Capture the cell that displays the provided text and extract its [x, y] central coordinate. 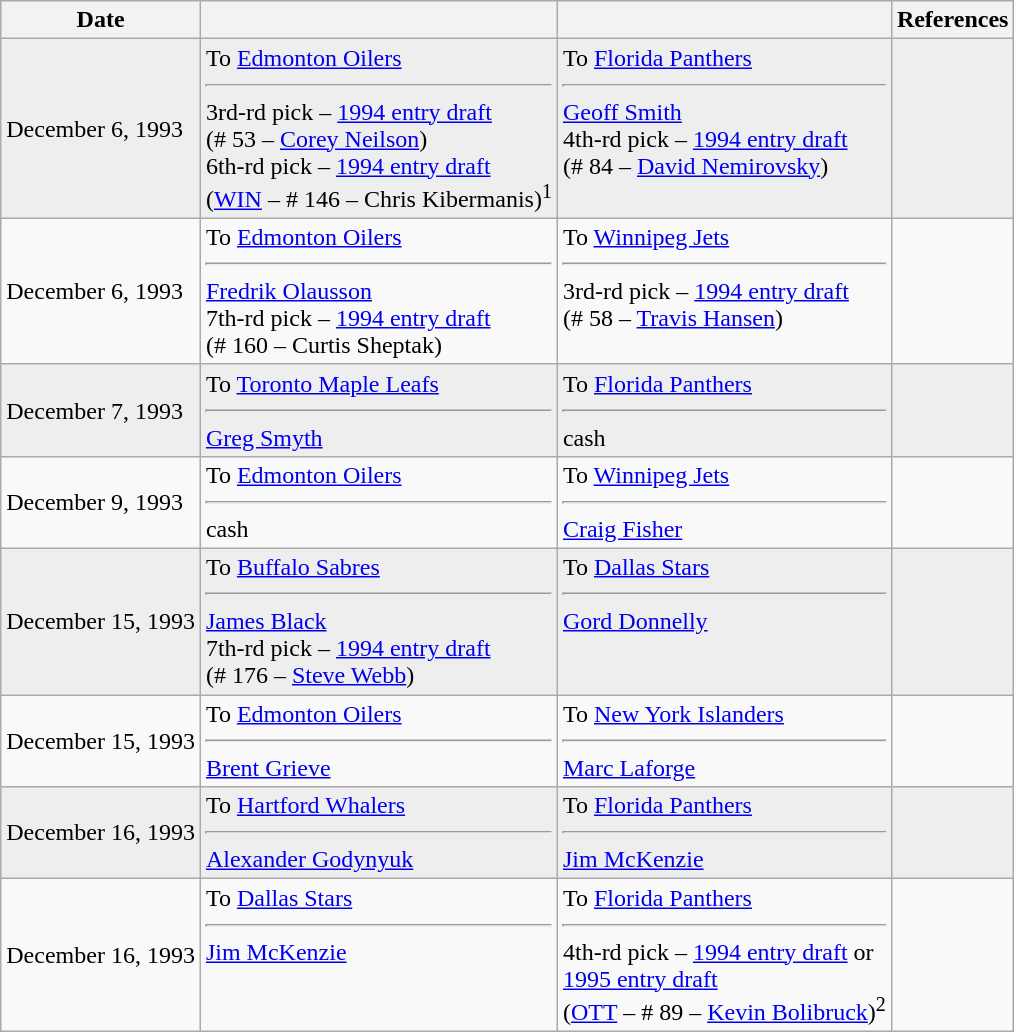
To Edmonton Oilers3rd-rd pick – 1994 entry draft(# 53 – Corey Neilson)6th-rd pick – 1994 entry draft(WIN – # 146 – Chris Kibermanis)1 [378, 129]
To New York IslandersMarc Laforge [724, 741]
References [952, 20]
To Winnipeg Jets3rd-rd pick – 1994 entry draft(# 58 – Travis Hansen) [724, 291]
To Edmonton OilersBrent Grieve [378, 741]
To Dallas StarsGord Donnelly [724, 622]
To Florida Panthers4th-rd pick – 1994 entry draft or1995 entry draft(OTT – # 89 – Kevin Bolibruck)2 [724, 956]
To Hartford WhalersAlexander Godynyuk [378, 833]
To Buffalo SabresJames Black7th-rd pick – 1994 entry draft(# 176 – Steve Webb) [378, 622]
To Winnipeg JetsCraig Fisher [724, 502]
To Toronto Maple LeafsGreg Smyth [378, 410]
To Florida Pantherscash [724, 410]
To Edmonton OilersFredrik Olausson7th-rd pick – 1994 entry draft(# 160 – Curtis Sheptak) [378, 291]
December 7, 1993 [101, 410]
Date [101, 20]
To Dallas StarsJim McKenzie [378, 956]
To Florida PanthersGeoff Smith4th-rd pick – 1994 entry draft(# 84 – David Nemirovsky) [724, 129]
December 9, 1993 [101, 502]
To Edmonton Oilerscash [378, 502]
To Florida PanthersJim McKenzie [724, 833]
